Extract the [x, y] coordinate from the center of the cell holding the provided text.  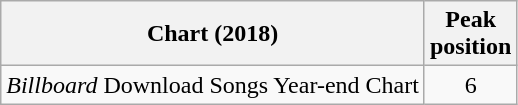
Chart (2018) [213, 34]
6 [470, 85]
Peakposition [470, 34]
Billboard Download Songs Year-end Chart [213, 85]
